Capture the cell that displays the provided text and extract its (X, Y) central coordinate. 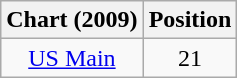
Position (190, 20)
US Main (72, 58)
21 (190, 58)
Chart (2009) (72, 20)
